Detect which cell encompasses the target text, then output its (X, Y) center coordinate. 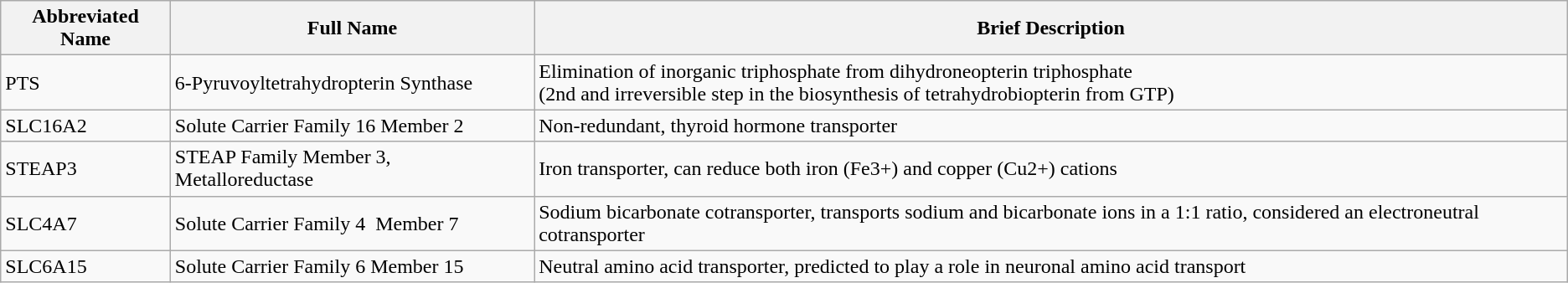
Abbreviated Name (85, 28)
Solute Carrier Family 16 Member 2 (352, 126)
STEAP3 (85, 169)
PTS (85, 82)
Sodium bicarbonate cotransporter, transports sodium and bicarbonate ions in a 1:1 ratio, considered an electroneutral cotransporter (1051, 223)
Solute Carrier Family 4 Member 7 (352, 223)
Iron transporter, can reduce both iron (Fe3+) and copper (Cu2+) cations (1051, 169)
Non-redundant, thyroid hormone transporter (1051, 126)
Brief Description (1051, 28)
SLC4A7 (85, 223)
STEAP Family Member 3, Metalloreductase (352, 169)
SLC6A15 (85, 266)
Solute Carrier Family 6 Member 15 (352, 266)
6-Pyruvoyltetrahydropterin Synthase (352, 82)
Full Name (352, 28)
SLC16A2 (85, 126)
Neutral amino acid transporter, predicted to play a role in neuronal amino acid transport (1051, 266)
